Pinpoint the cell where the given text exists, returning its (X, Y) midpoint coordinate. 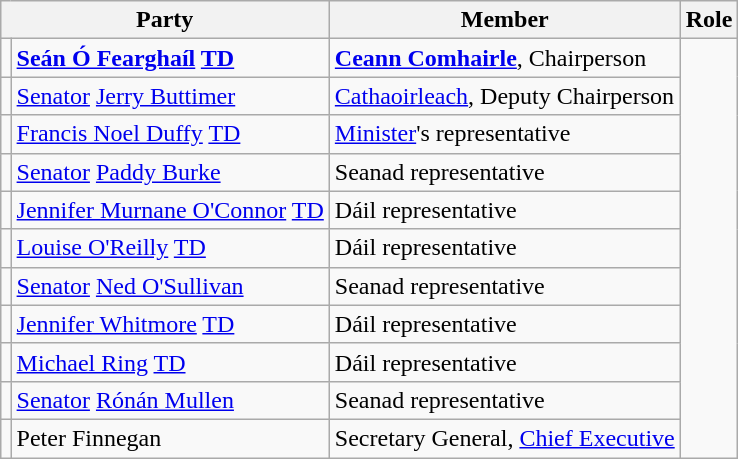
Party (164, 20)
Senator Rónán Mullen (170, 400)
Senator Jerry Buttimer (170, 96)
Minister's representative (504, 134)
Jennifer Whitmore TD (170, 324)
Secretary General, Chief Executive (504, 438)
Peter Finnegan (170, 438)
Michael Ring TD (170, 362)
Role (709, 20)
Member (504, 20)
Seán Ó Fearghaíl TD (170, 58)
Cathaoirleach, Deputy Chairperson (504, 96)
Jennifer Murnane O'Connor TD (170, 210)
Ceann Comhairle, Chairperson (504, 58)
Francis Noel Duffy TD (170, 134)
Senator Paddy Burke (170, 172)
Louise O'Reilly TD (170, 248)
Senator Ned O'Sullivan (170, 286)
